Provide the (X, Y) coordinate of the cell's center where the given text is located.  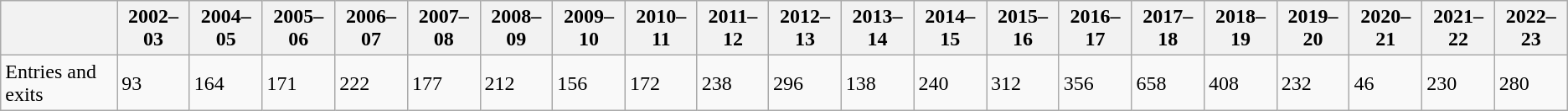
93 (154, 82)
2009–10 (590, 29)
138 (878, 82)
240 (950, 82)
172 (661, 82)
2005–06 (298, 29)
46 (1385, 82)
2016–17 (1096, 29)
164 (226, 82)
230 (1459, 82)
171 (298, 82)
222 (372, 82)
Entries and exits (59, 82)
177 (444, 82)
2002–03 (154, 29)
2014–15 (950, 29)
2020–21 (1385, 29)
2019–20 (1313, 29)
296 (806, 82)
2022–23 (1531, 29)
232 (1313, 82)
2012–13 (806, 29)
156 (590, 82)
2008–09 (516, 29)
2011–12 (732, 29)
280 (1531, 82)
2013–14 (878, 29)
2015–16 (1024, 29)
2010–11 (661, 29)
658 (1168, 82)
356 (1096, 82)
2017–18 (1168, 29)
238 (732, 82)
312 (1024, 82)
2007–08 (444, 29)
2018–19 (1241, 29)
408 (1241, 82)
2006–07 (372, 29)
212 (516, 82)
2021–22 (1459, 29)
2004–05 (226, 29)
